Pinpoint the cell where the given text exists, returning its (x, y) midpoint coordinate. 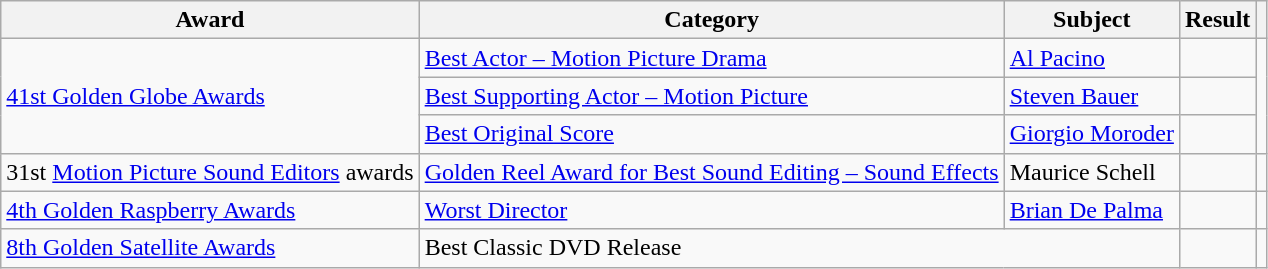
Subject (1092, 20)
Worst Director (712, 210)
Steven Bauer (1092, 96)
4th Golden Raspberry Awards (210, 210)
Award (210, 20)
31st Motion Picture Sound Editors awards (210, 172)
Result (1217, 20)
Maurice Schell (1092, 172)
Category (712, 20)
Golden Reel Award for Best Sound Editing – Sound Effects (712, 172)
8th Golden Satellite Awards (210, 248)
Best Actor – Motion Picture Drama (712, 58)
Best Classic DVD Release (799, 248)
41st Golden Globe Awards (210, 96)
Giorgio Moroder (1092, 134)
Best Supporting Actor – Motion Picture (712, 96)
Best Original Score (712, 134)
Al Pacino (1092, 58)
Brian De Palma (1092, 210)
